Output the (X, Y) coordinate of the center of the cell containing the given text.  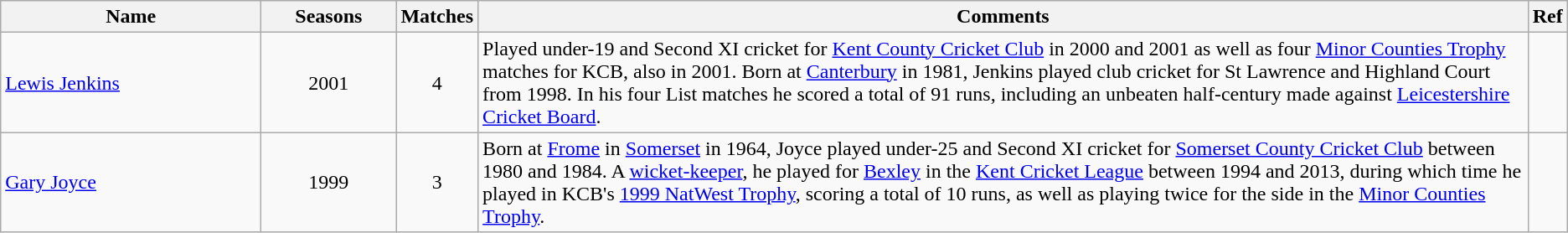
Comments (1003, 17)
Gary Joyce (131, 183)
Matches (437, 17)
Lewis Jenkins (131, 82)
Seasons (328, 17)
1999 (328, 183)
Name (131, 17)
4 (437, 82)
2001 (328, 82)
Ref (1548, 17)
3 (437, 183)
